Locate the cell with the specified text and output its [x, y] center coordinate. 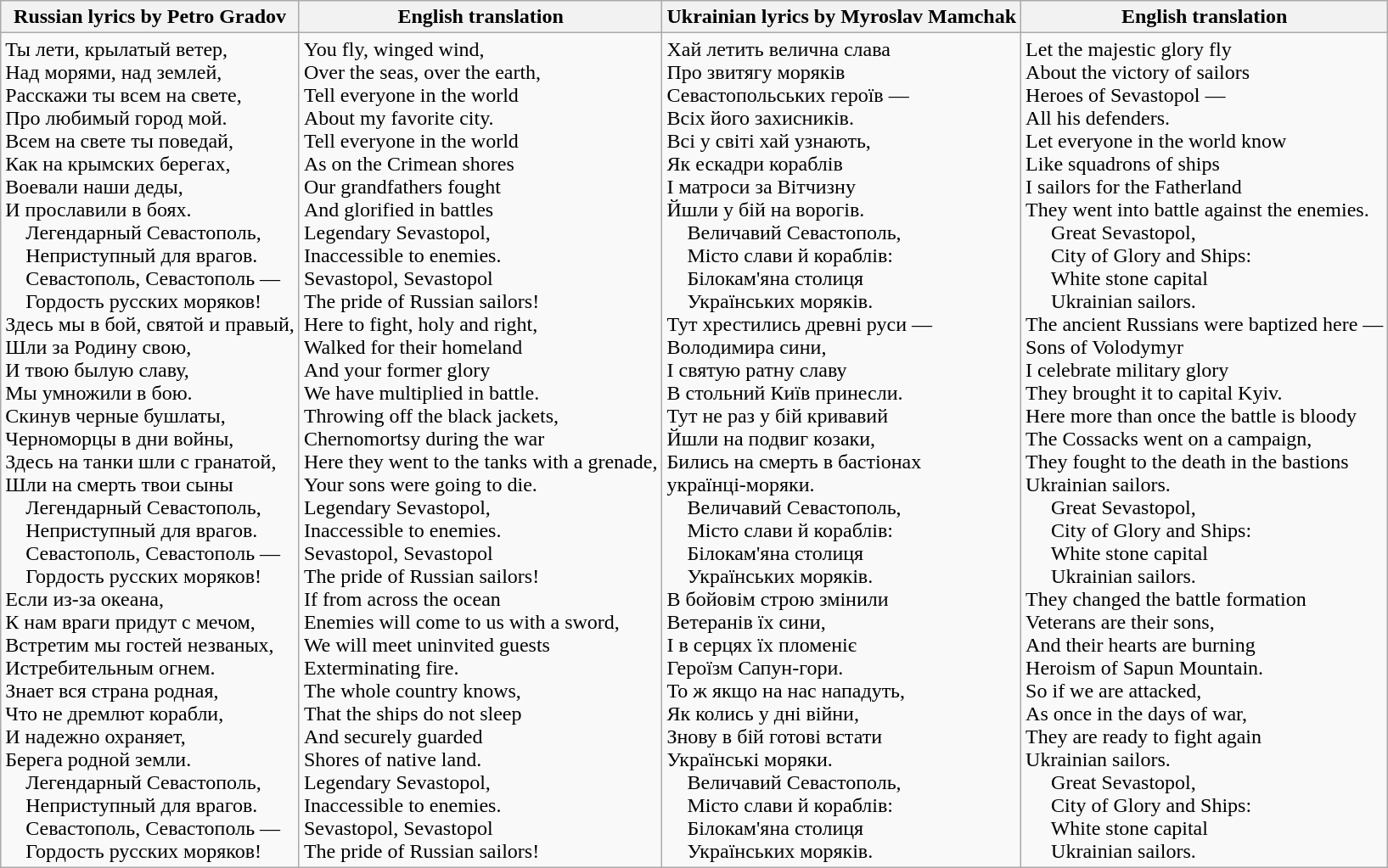
Russian lyrics by Petro Gradov [150, 17]
Ukrainian lyrics by Myroslav Mamchak [842, 17]
